Extract the (x, y) coordinate from the center of the cell holding the provided text.  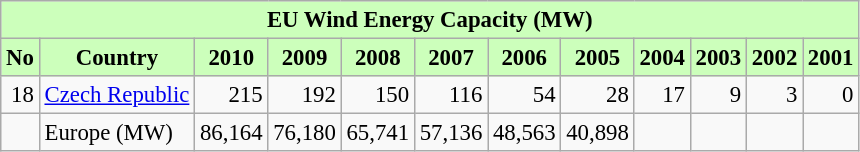
28 (598, 95)
2001 (831, 58)
192 (304, 95)
48,563 (524, 133)
76,180 (304, 133)
2003 (718, 58)
215 (232, 95)
2005 (598, 58)
116 (450, 95)
Europe (MW) (116, 133)
17 (662, 95)
2010 (232, 58)
2004 (662, 58)
No (20, 58)
2007 (450, 58)
3 (774, 95)
2008 (378, 58)
86,164 (232, 133)
Czech Republic (116, 95)
2002 (774, 58)
Country (116, 58)
0 (831, 95)
9 (718, 95)
2006 (524, 58)
2009 (304, 58)
57,136 (450, 133)
65,741 (378, 133)
EU Wind Energy Capacity (MW) (430, 20)
150 (378, 95)
18 (20, 95)
54 (524, 95)
40,898 (598, 133)
